Provide the [x, y] coordinate of the cell's center where the given text is located.  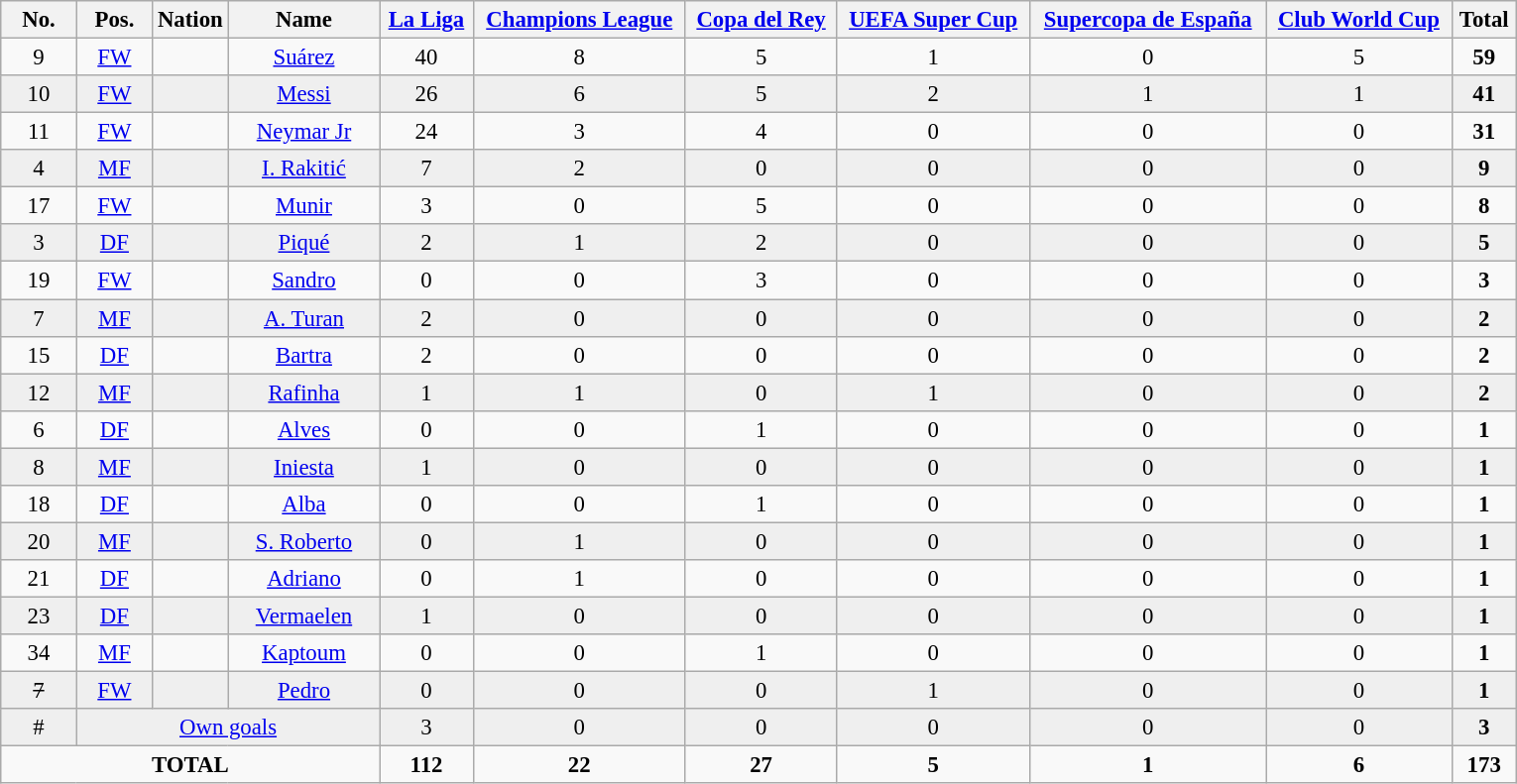
Alba [303, 504]
31 [1483, 132]
# [39, 728]
Supercopa de España [1148, 20]
11 [39, 132]
Total [1483, 20]
Bartra [303, 355]
34 [39, 653]
I. Rakitić [303, 168]
Messi [303, 94]
No. [39, 20]
Piqué [303, 243]
Vermaelen [303, 616]
21 [39, 579]
Pedro [303, 691]
Champions League [579, 20]
18 [39, 504]
Iniesta [303, 467]
173 [1483, 765]
Nation [190, 20]
40 [426, 57]
Neymar Jr [303, 132]
20 [39, 541]
59 [1483, 57]
10 [39, 94]
Alves [303, 429]
24 [426, 132]
22 [579, 765]
Kaptoum [303, 653]
La Liga [426, 20]
Pos. [114, 20]
27 [760, 765]
Suárez [303, 57]
A. Turan [303, 318]
Name [303, 20]
112 [426, 765]
Munir [303, 206]
Club World Cup [1358, 20]
23 [39, 616]
41 [1483, 94]
12 [39, 392]
Copa del Rey [760, 20]
Adriano [303, 579]
TOTAL [190, 765]
Own goals [228, 728]
15 [39, 355]
26 [426, 94]
17 [39, 206]
UEFA Super Cup [934, 20]
Rafinha [303, 392]
Sandro [303, 280]
S. Roberto [303, 541]
19 [39, 280]
